Output the (X, Y) coordinate of the center of the cell containing the given text.  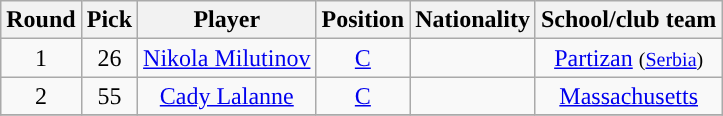
School/club team (628, 20)
1 (41, 58)
Cady Lalanne (227, 96)
Round (41, 20)
Player (227, 20)
Partizan (Serbia) (628, 58)
Nikola Milutinov (227, 58)
Position (363, 20)
26 (109, 58)
2 (41, 96)
Pick (109, 20)
Nationality (473, 20)
55 (109, 96)
Massachusetts (628, 96)
